Scan for the cell matching the given text and deliver its [X, Y] coordinate at center. 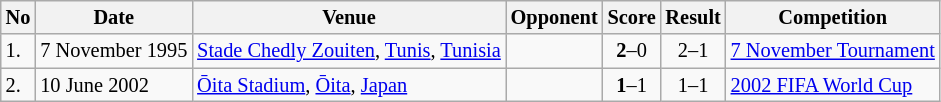
2. [18, 85]
2–0 [632, 51]
Stade Chedly Zouiten, Tunis, Tunisia [348, 51]
Opponent [554, 17]
No [18, 17]
Ōita Stadium, Ōita, Japan [348, 85]
2–1 [694, 51]
Score [632, 17]
2002 FIFA World Cup [833, 85]
Date [114, 17]
Competition [833, 17]
7 November Tournament [833, 51]
Venue [348, 17]
10 June 2002 [114, 85]
Result [694, 17]
7 November 1995 [114, 51]
1. [18, 51]
